Provide the [X, Y] coordinate of the cell's center where the given text is located.  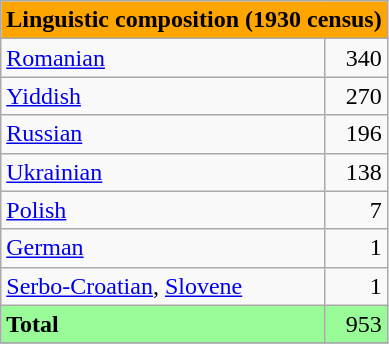
196 [356, 134]
German [164, 248]
953 [356, 324]
Total [164, 324]
Romanian [164, 58]
Serbo-Croatian, Slovene [164, 286]
Yiddish [164, 96]
Linguistic composition (1930 census) [194, 20]
7 [356, 210]
Russian [164, 134]
Polish [164, 210]
138 [356, 172]
270 [356, 96]
340 [356, 58]
Ukrainian [164, 172]
